Locate the cell with the specified text and output its (X, Y) center coordinate. 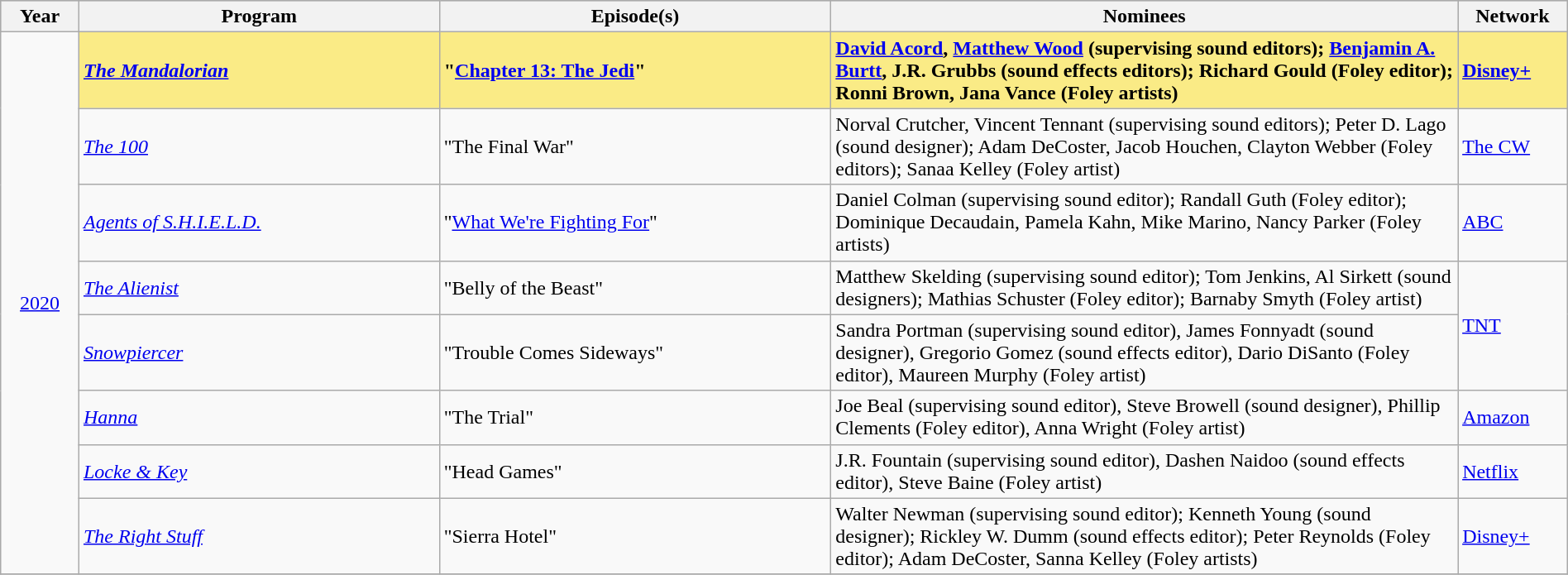
"Head Games" (635, 472)
The Right Stuff (259, 536)
Amazon (1513, 417)
"Belly of the Beast" (635, 288)
"The Final War" (635, 146)
"Chapter 13: The Jedi" (635, 70)
"Trouble Comes Sideways" (635, 352)
The Mandalorian (259, 70)
Snowpiercer (259, 352)
The Alienist (259, 288)
The CW (1513, 146)
Daniel Colman (supervising sound editor); Randall Guth (Foley editor); Dominique Decaudain, Pamela Kahn, Mike Marino, Nancy Parker (Foley artists) (1145, 223)
Year (40, 17)
"What We're Fighting For" (635, 223)
"Sierra Hotel" (635, 536)
Joe Beal (supervising sound editor), Steve Browell (sound designer), Phillip Clements (Foley editor), Anna Wright (Foley artist) (1145, 417)
ABC (1513, 223)
Hanna (259, 417)
The 100 (259, 146)
Locke & Key (259, 472)
Episode(s) (635, 17)
2020 (40, 304)
Matthew Skelding (supervising sound editor); Tom Jenkins, Al Sirkett (sound designers); Mathias Schuster (Foley editor); Barnaby Smyth (Foley artist) (1145, 288)
Agents of S.H.I.E.L.D. (259, 223)
Nominees (1145, 17)
"The Trial" (635, 417)
Netflix (1513, 472)
TNT (1513, 326)
Network (1513, 17)
J.R. Fountain (supervising sound editor), Dashen Naidoo (sound effects editor), Steve Baine (Foley artist) (1145, 472)
Program (259, 17)
